Locate the cell with the specified text and output its (x, y) center coordinate. 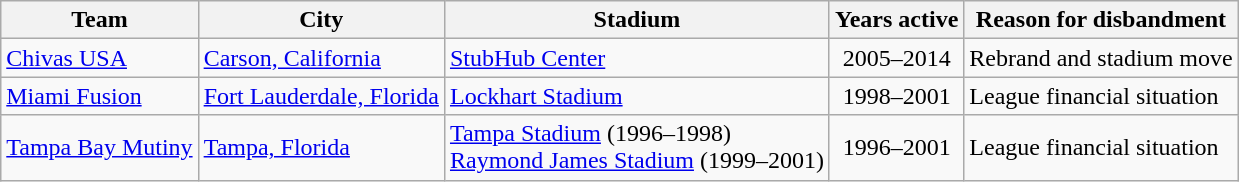
City (321, 20)
Tampa Stadium (1996–1998)Raymond James Stadium (1999–2001) (636, 148)
Team (100, 20)
1998–2001 (896, 96)
StubHub Center (636, 58)
1996–2001 (896, 148)
Chivas USA (100, 58)
Stadium (636, 20)
Reason for disbandment (1101, 20)
Tampa, Florida (321, 148)
Carson, California (321, 58)
Lockhart Stadium (636, 96)
Fort Lauderdale, Florida (321, 96)
Miami Fusion (100, 96)
Tampa Bay Mutiny (100, 148)
Rebrand and stadium move (1101, 58)
Years active (896, 20)
2005–2014 (896, 58)
